Provide the [X, Y] coordinate of the cell's center where the given text is located.  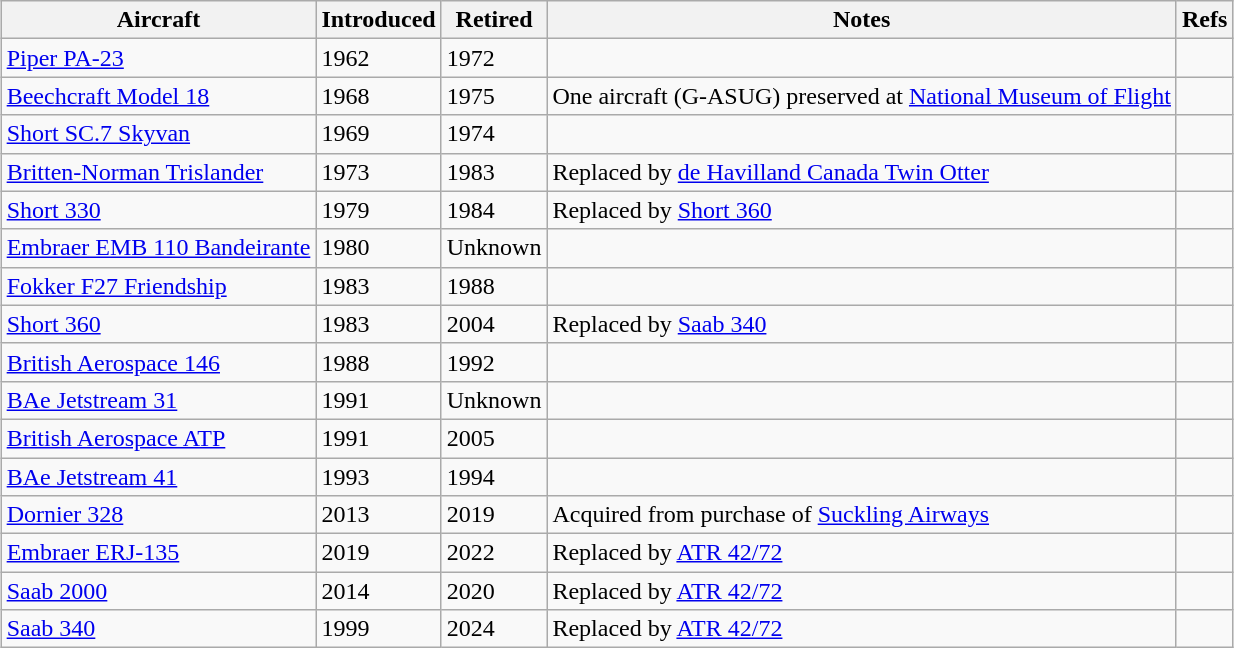
British Aerospace 146 [158, 362]
Dornier 328 [158, 515]
1972 [494, 58]
1992 [494, 362]
2024 [494, 629]
Acquired from purchase of Suckling Airways [862, 515]
1973 [378, 172]
One aircraft (G-ASUG) preserved at National Museum of Flight [862, 96]
Saab 340 [158, 629]
Refs [1204, 20]
2013 [378, 515]
Introduced [378, 20]
Notes [862, 20]
2022 [494, 553]
1994 [494, 477]
Aircraft [158, 20]
Piper PA-23 [158, 58]
British Aerospace ATP [158, 438]
1968 [378, 96]
2005 [494, 438]
Replaced by Short 360 [862, 210]
BAe Jetstream 41 [158, 477]
1980 [378, 248]
Embraer ERJ-135 [158, 553]
1984 [494, 210]
Short 360 [158, 324]
1974 [494, 134]
1962 [378, 58]
Saab 2000 [158, 591]
2020 [494, 591]
1969 [378, 134]
1979 [378, 210]
Retired [494, 20]
1993 [378, 477]
Short 330 [158, 210]
Replaced by Saab 340 [862, 324]
2004 [494, 324]
Beechcraft Model 18 [158, 96]
Fokker F27 Friendship [158, 286]
Embraer EMB 110 Bandeirante [158, 248]
1975 [494, 96]
1999 [378, 629]
BAe Jetstream 31 [158, 400]
Replaced by de Havilland Canada Twin Otter [862, 172]
2014 [378, 591]
Short SC.7 Skyvan [158, 134]
Britten-Norman Trislander [158, 172]
